Return the (x, y) coordinate for the center point of the cell that contains the specified text.  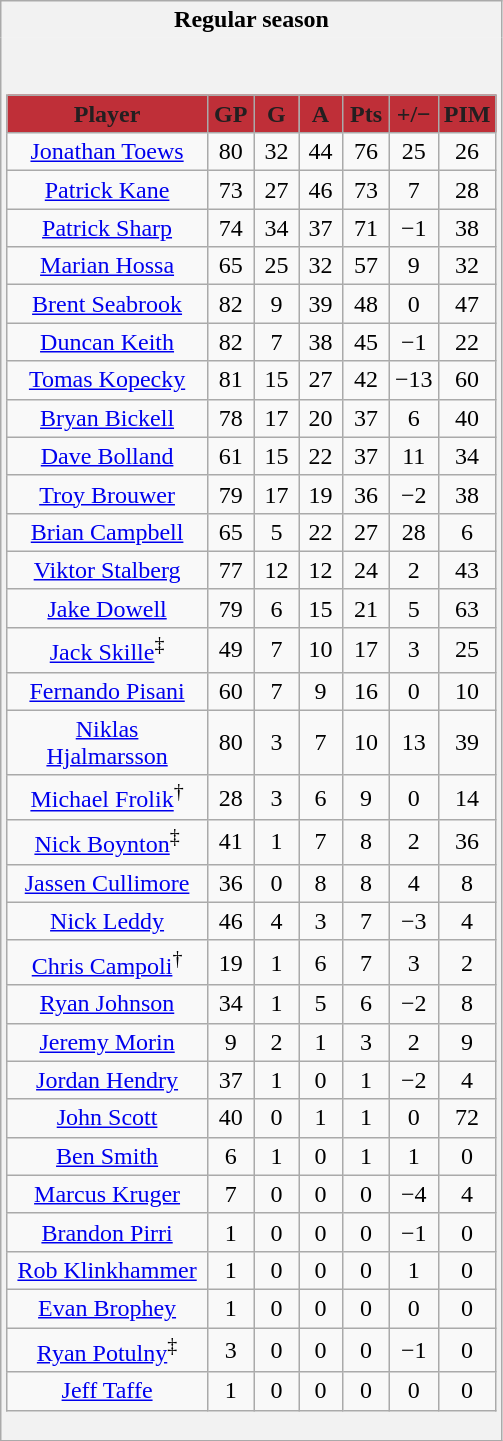
Rob Klinkhammer (107, 1270)
Duncan Keith (107, 342)
Jack Skille‡ (107, 650)
Brent Seabrook (107, 304)
Chris Campoli† (107, 962)
43 (467, 570)
Player (107, 114)
20 (320, 418)
Jordan Hendry (107, 1080)
Ryan Johnson (107, 1004)
Marian Hossa (107, 266)
49 (230, 650)
14 (467, 798)
61 (230, 456)
−4 (414, 1194)
Pts (366, 114)
Brandon Pirri (107, 1232)
Jeremy Morin (107, 1042)
Fernando Pisani (107, 691)
Viktor Stalberg (107, 570)
John Scott (107, 1118)
45 (366, 342)
57 (366, 266)
GP (230, 114)
81 (230, 380)
Brian Campbell (107, 532)
Dave Bolland (107, 456)
Jonathan Toews (107, 152)
16 (366, 691)
63 (467, 608)
77 (230, 570)
21 (366, 608)
Troy Brouwer (107, 494)
Marcus Kruger (107, 1194)
Ryan Potulny‡ (107, 1350)
78 (230, 418)
Michael Frolik† (107, 798)
41 (230, 842)
74 (230, 228)
Ben Smith (107, 1156)
Tomas Kopecky (107, 380)
76 (366, 152)
−3 (414, 921)
71 (366, 228)
Evan Brophey (107, 1308)
Patrick Sharp (107, 228)
+/− (414, 114)
Jake Dowell (107, 608)
Nick Leddy (107, 921)
26 (467, 152)
Regular season (252, 20)
G (276, 114)
Niklas Hjalmarsson (107, 742)
−13 (414, 380)
A (320, 114)
Patrick Kane (107, 190)
24 (366, 570)
13 (414, 742)
Bryan Bickell (107, 418)
Jeff Taffe (107, 1391)
PIM (467, 114)
44 (320, 152)
Nick Boynton‡ (107, 842)
42 (366, 380)
47 (467, 304)
72 (467, 1118)
11 (414, 456)
Jassen Cullimore (107, 883)
48 (366, 304)
